Return the (X, Y) coordinate for the center point of the cell that contains the specified text.  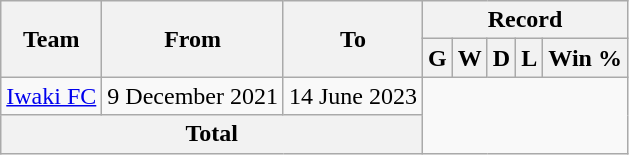
L (530, 58)
W (470, 58)
G (438, 58)
Total (212, 134)
To (352, 39)
Record (526, 20)
9 December 2021 (193, 96)
Win % (586, 58)
D (501, 58)
14 June 2023 (352, 96)
Iwaki FC (52, 96)
From (193, 39)
Team (52, 39)
